Output the (x, y) coordinate of the center of the cell containing the given text.  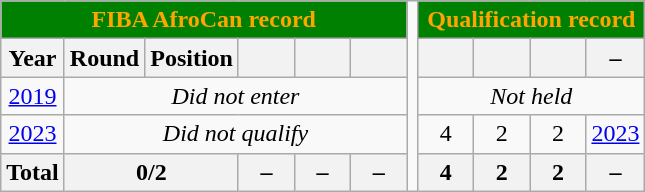
Qualification record (532, 20)
Round (104, 58)
Not held (532, 96)
2019 (33, 96)
Total (33, 172)
Year (33, 58)
0/2 (151, 172)
Position (192, 58)
FIBA AfroCan record (204, 20)
Did not enter (235, 96)
Did not qualify (235, 134)
